Output the [X, Y] coordinate of the center of the cell containing the given text.  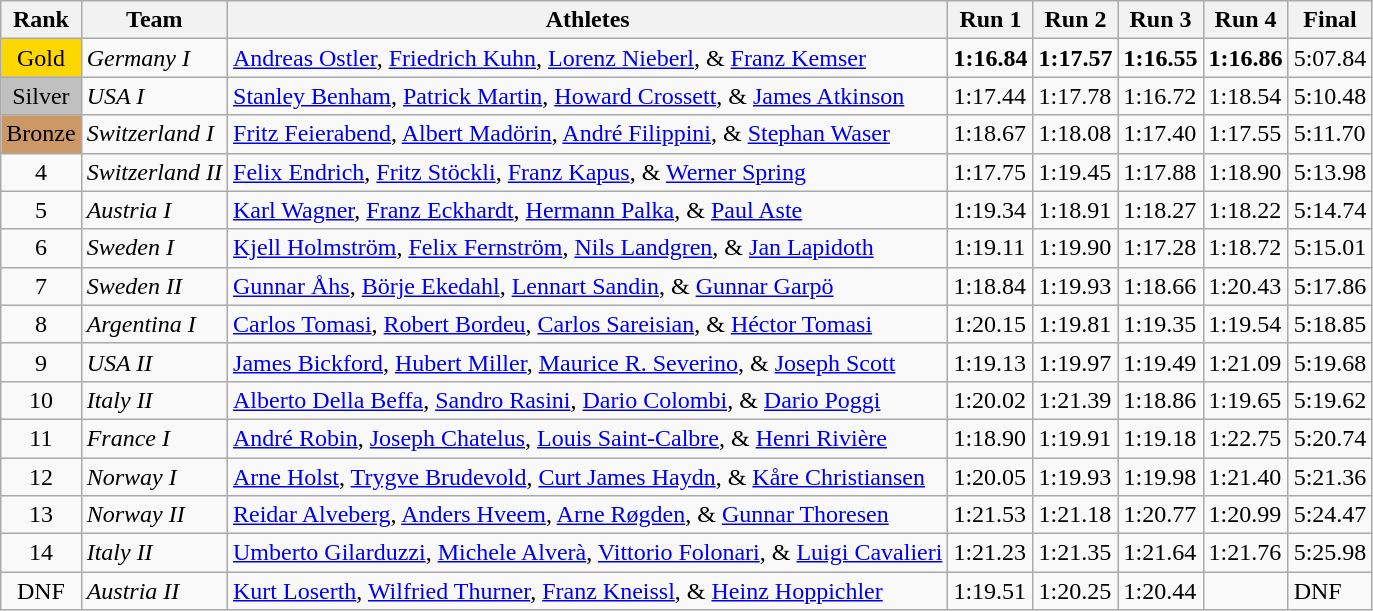
Gold [41, 58]
10 [41, 400]
Stanley Benham, Patrick Martin, Howard Crossett, & James Atkinson [588, 96]
5:19.68 [1330, 362]
Run 1 [990, 20]
Carlos Tomasi, Robert Bordeu, Carlos Sareisian, & Héctor Tomasi [588, 324]
5:18.85 [1330, 324]
1:18.72 [1246, 248]
1:21.09 [1246, 362]
13 [41, 515]
Andreas Ostler, Friedrich Kuhn, Lorenz Nieberl, & Franz Kemser [588, 58]
1:19.97 [1076, 362]
Argentina I [154, 324]
1:22.75 [1246, 438]
8 [41, 324]
1:18.86 [1160, 400]
Reidar Alveberg, Anders Hveem, Arne Røgden, & Gunnar Thoresen [588, 515]
1:19.90 [1076, 248]
Arne Holst, Trygve Brudevold, Curt James Haydn, & Kåre Christiansen [588, 477]
1:21.76 [1246, 553]
Felix Endrich, Fritz Stöckli, Franz Kapus, & Werner Spring [588, 172]
Team [154, 20]
1:20.25 [1076, 591]
Athletes [588, 20]
Austria II [154, 591]
1:18.22 [1246, 210]
1:16.86 [1246, 58]
1:17.88 [1160, 172]
1:16.55 [1160, 58]
Switzerland II [154, 172]
5:14.74 [1330, 210]
1:18.54 [1246, 96]
Umberto Gilarduzzi, Michele Alverà, Vittorio Folonari, & Luigi Cavalieri [588, 553]
Sweden II [154, 286]
Alberto Della Beffa, Sandro Rasini, Dario Colombi, & Dario Poggi [588, 400]
1:21.64 [1160, 553]
1:17.55 [1246, 134]
1:20.02 [990, 400]
5:15.01 [1330, 248]
1:21.23 [990, 553]
USA I [154, 96]
5:13.98 [1330, 172]
France I [154, 438]
5:19.62 [1330, 400]
5 [41, 210]
1:20.05 [990, 477]
Germany I [154, 58]
James Bickford, Hubert Miller, Maurice R. Severino, & Joseph Scott [588, 362]
1:19.98 [1160, 477]
1:21.40 [1246, 477]
1:19.45 [1076, 172]
5:11.70 [1330, 134]
9 [41, 362]
1:19.13 [990, 362]
1:20.99 [1246, 515]
1:21.53 [990, 515]
12 [41, 477]
Kjell Holmström, Felix Fernström, Nils Landgren, & Jan Lapidoth [588, 248]
6 [41, 248]
5:20.74 [1330, 438]
1:19.51 [990, 591]
1:17.28 [1160, 248]
5:24.47 [1330, 515]
1:18.67 [990, 134]
1:16.84 [990, 58]
5:07.84 [1330, 58]
1:20.15 [990, 324]
1:17.78 [1076, 96]
Norway I [154, 477]
5:17.86 [1330, 286]
1:18.27 [1160, 210]
1:17.40 [1160, 134]
11 [41, 438]
1:19.91 [1076, 438]
1:17.57 [1076, 58]
1:21.39 [1076, 400]
1:20.44 [1160, 591]
1:19.81 [1076, 324]
Switzerland I [154, 134]
1:17.75 [990, 172]
1:20.43 [1246, 286]
1:19.35 [1160, 324]
1:20.77 [1160, 515]
1:21.35 [1076, 553]
Rank [41, 20]
5:25.98 [1330, 553]
5:10.48 [1330, 96]
1:19.18 [1160, 438]
Karl Wagner, Franz Eckhardt, Hermann Palka, & Paul Aste [588, 210]
André Robin, Joseph Chatelus, Louis Saint-Calbre, & Henri Rivière [588, 438]
Kurt Loserth, Wilfried Thurner, Franz Kneissl, & Heinz Hoppichler [588, 591]
Run 2 [1076, 20]
Fritz Feierabend, Albert Madörin, André Filippini, & Stephan Waser [588, 134]
1:18.91 [1076, 210]
1:19.54 [1246, 324]
1:19.11 [990, 248]
1:21.18 [1076, 515]
14 [41, 553]
Silver [41, 96]
1:17.44 [990, 96]
Run 4 [1246, 20]
7 [41, 286]
1:19.34 [990, 210]
1:18.08 [1076, 134]
Bronze [41, 134]
1:18.66 [1160, 286]
1:19.49 [1160, 362]
Run 3 [1160, 20]
Norway II [154, 515]
Austria I [154, 210]
Gunnar Åhs, Börje Ekedahl, Lennart Sandin, & Gunnar Garpö [588, 286]
1:19.65 [1246, 400]
Sweden I [154, 248]
1:16.72 [1160, 96]
Final [1330, 20]
5:21.36 [1330, 477]
4 [41, 172]
1:18.84 [990, 286]
USA II [154, 362]
